Pinpoint the cell where the given text exists, returning its (X, Y) midpoint coordinate. 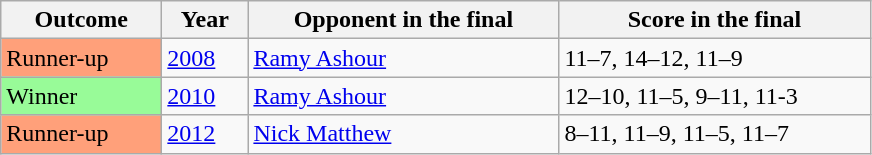
Year (205, 20)
Outcome (82, 20)
12–10, 11–5, 9–11, 11-3 (714, 96)
2010 (205, 96)
Opponent in the final (404, 20)
Winner (82, 96)
2012 (205, 134)
Nick Matthew (404, 134)
2008 (205, 58)
Score in the final (714, 20)
11–7, 14–12, 11–9 (714, 58)
8–11, 11–9, 11–5, 11–7 (714, 134)
